Find where the given text appears and provide that cell's center as (x, y) coordinate. 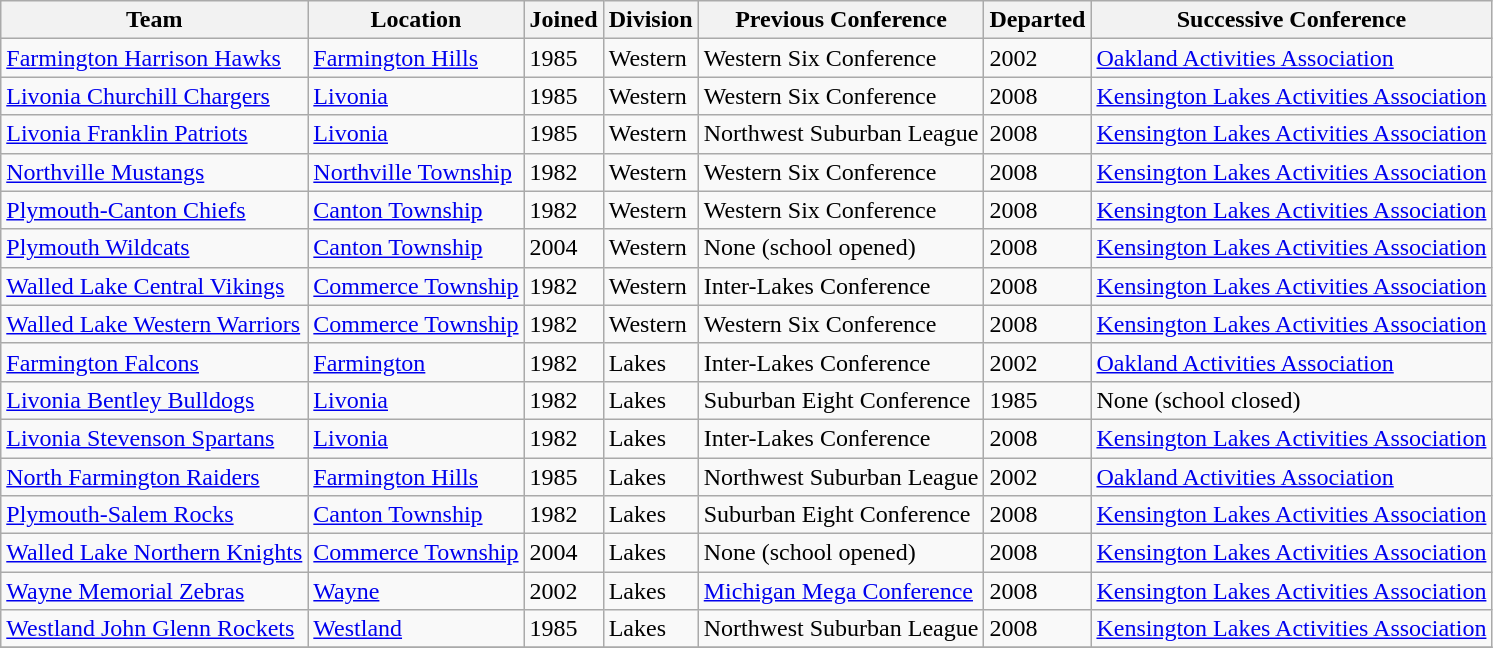
Westland (416, 629)
Location (416, 20)
Livonia Stevenson Spartans (154, 438)
Livonia Franklin Patriots (154, 134)
Walled Lake Western Warriors (154, 324)
Farmington Falcons (154, 362)
Northville Township (416, 172)
Wayne (416, 591)
Northville Mustangs (154, 172)
Plymouth Wildcats (154, 248)
Westland John Glenn Rockets (154, 629)
Joined (564, 20)
None (school closed) (1292, 400)
Departed (1038, 20)
Walled Lake Central Vikings (154, 286)
Plymouth-Canton Chiefs (154, 210)
Previous Conference (841, 20)
Wayne Memorial Zebras (154, 591)
Successive Conference (1292, 20)
Farmington (416, 362)
Livonia Bentley Bulldogs (154, 400)
North Farmington Raiders (154, 477)
Michigan Mega Conference (841, 591)
Farmington Harrison Hawks (154, 58)
Plymouth-Salem Rocks (154, 515)
Division (650, 20)
Livonia Churchill Chargers (154, 96)
Walled Lake Northern Knights (154, 553)
Team (154, 20)
